Scan for the cell matching the given text and deliver its [X, Y] coordinate at center. 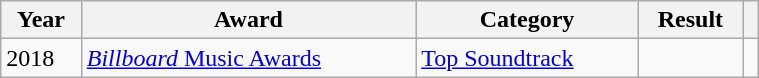
Award [248, 20]
2018 [42, 58]
Year [42, 20]
Top Soundtrack [528, 58]
Category [528, 20]
Result [690, 20]
Billboard Music Awards [248, 58]
